From the cell containing the given text, extract its center point as [X, Y] coordinate. 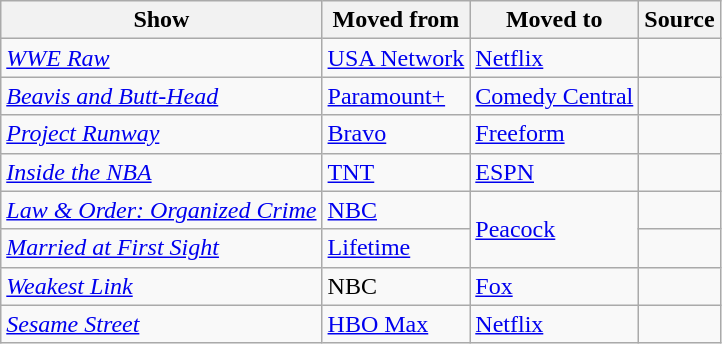
WWE Raw [162, 58]
Beavis and Butt-Head [162, 96]
ESPN [554, 172]
Project Runway [162, 134]
TNT [396, 172]
Freeform [554, 134]
Inside the NBA [162, 172]
Law & Order: Organized Crime [162, 210]
HBO Max [396, 324]
USA Network [396, 58]
Show [162, 20]
Moved from [396, 20]
Peacock [554, 229]
Moved to [554, 20]
Bravo [396, 134]
Paramount+ [396, 96]
Weakest Link [162, 286]
Lifetime [396, 248]
Sesame Street [162, 324]
Fox [554, 286]
Source [680, 20]
Comedy Central [554, 96]
Married at First Sight [162, 248]
